Detect which cell encompasses the target text, then output its [x, y] center coordinate. 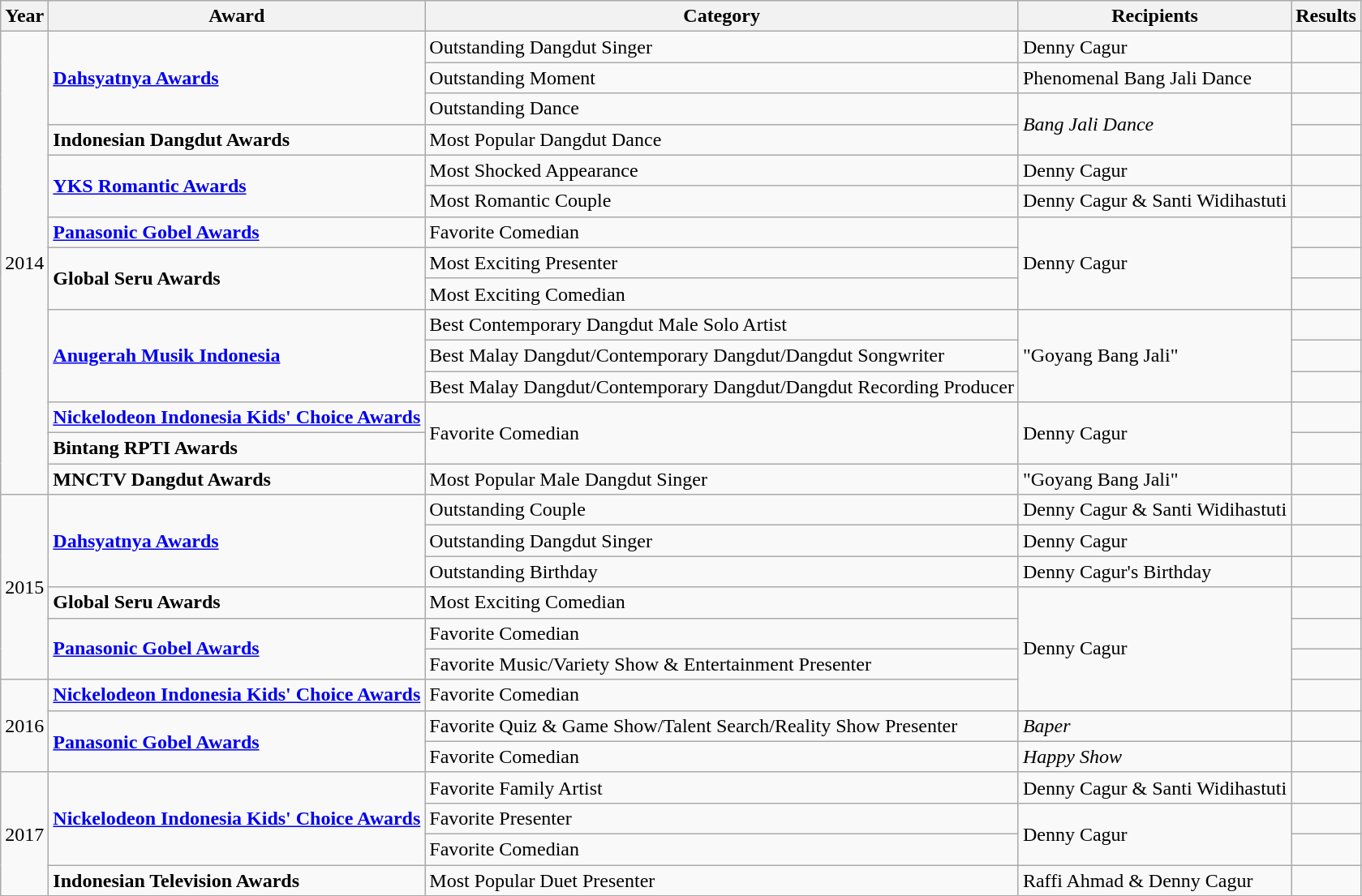
Favorite Music/Variety Show & Entertainment Presenter [722, 664]
2017 [24, 834]
Indonesian Television Awards [237, 880]
2016 [24, 726]
Phenomenal Bang Jali Dance [1154, 78]
YKS Romantic Awards [237, 186]
Best Malay Dangdut/Contemporary Dangdut/Dangdut Recording Producer [722, 387]
Outstanding Dance [722, 109]
Most Romantic Couple [722, 201]
Most Popular Male Dangdut Singer [722, 479]
Recipients [1154, 16]
Most Exciting Presenter [722, 263]
Bintang RPTI Awards [237, 448]
Best Malay Dangdut/Contemporary Dangdut/Dangdut Songwriter [722, 355]
Favorite Quiz & Game Show/Talent Search/Reality Show Presenter [722, 726]
Raffi Ahmad & Denny Cagur [1154, 880]
Outstanding Couple [722, 510]
Year [24, 16]
Baper [1154, 726]
Favorite Family Artist [722, 787]
Denny Cagur's Birthday [1154, 572]
Favorite Presenter [722, 818]
Bang Jali Dance [1154, 124]
Outstanding Moment [722, 78]
Most Shocked Appearance [722, 170]
MNCTV Dangdut Awards [237, 479]
Award [237, 16]
Category [722, 16]
Anugerah Musik Indonesia [237, 355]
Outstanding Birthday [722, 572]
Results [1326, 16]
Best Contemporary Dangdut Male Solo Artist [722, 324]
2015 [24, 587]
2014 [24, 263]
Happy Show [1154, 757]
Most Popular Dangdut Dance [722, 139]
Indonesian Dangdut Awards [237, 139]
Most Popular Duet Presenter [722, 880]
